Provide the (X, Y) coordinate of the cell's center where the given text is located.  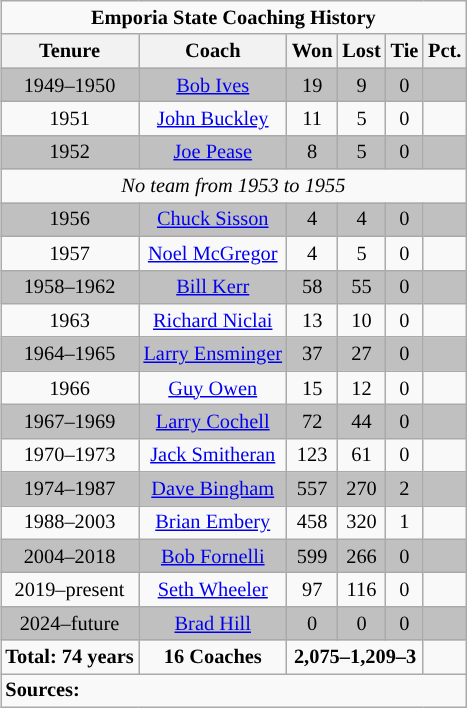
55 (361, 287)
1951 (69, 119)
1964–1965 (69, 354)
1952 (69, 152)
458 (312, 523)
116 (361, 590)
1957 (69, 253)
1956 (69, 220)
2,075–1,209–3 (355, 657)
Chuck Sisson (213, 220)
John Buckley (213, 119)
Jack Smitheran (213, 455)
1958–1962 (69, 287)
Larry Ensminger (213, 354)
10 (361, 321)
123 (312, 455)
37 (312, 354)
Brian Embery (213, 523)
Richard Niclai (213, 321)
Larry Cochell (213, 422)
72 (312, 422)
2024–future (69, 624)
1963 (69, 321)
Brad Hill (213, 624)
Coach (213, 51)
Bob Ives (213, 85)
2004–2018 (69, 556)
No team from 1953 to 1955 (233, 186)
Tie (405, 51)
1949–1950 (69, 85)
8 (312, 152)
Dave Bingham (213, 489)
Bob Fornelli (213, 556)
599 (312, 556)
1967–1969 (69, 422)
557 (312, 489)
Total: 74 years (69, 657)
Tenure (69, 51)
19 (312, 85)
11 (312, 119)
2 (405, 489)
2019–present (69, 590)
12 (361, 388)
58 (312, 287)
9 (361, 85)
13 (312, 321)
1974–1987 (69, 489)
Seth Wheeler (213, 590)
1966 (69, 388)
Noel McGregor (213, 253)
1 (405, 523)
27 (361, 354)
Guy Owen (213, 388)
97 (312, 590)
15 (312, 388)
Bill Kerr (213, 287)
61 (361, 455)
Sources: (233, 691)
270 (361, 489)
Won (312, 51)
Emporia State Coaching History (233, 18)
1970–1973 (69, 455)
16 Coaches (213, 657)
Lost (361, 51)
44 (361, 422)
Pct. (444, 51)
Joe Pease (213, 152)
266 (361, 556)
320 (361, 523)
1988–2003 (69, 523)
